Provide the (x, y) coordinate of the cell's center where the given text is located.  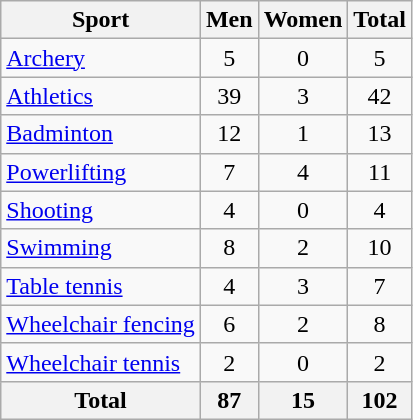
102 (380, 400)
12 (229, 134)
Archery (101, 58)
15 (303, 400)
Swimming (101, 248)
Women (303, 20)
1 (303, 134)
Sport (101, 20)
Powerlifting (101, 172)
Badminton (101, 134)
Wheelchair fencing (101, 324)
6 (229, 324)
87 (229, 400)
Wheelchair tennis (101, 362)
42 (380, 96)
Men (229, 20)
Athletics (101, 96)
11 (380, 172)
13 (380, 134)
Shooting (101, 210)
10 (380, 248)
Table tennis (101, 286)
39 (229, 96)
